Scan for the cell matching the given text and deliver its [x, y] coordinate at center. 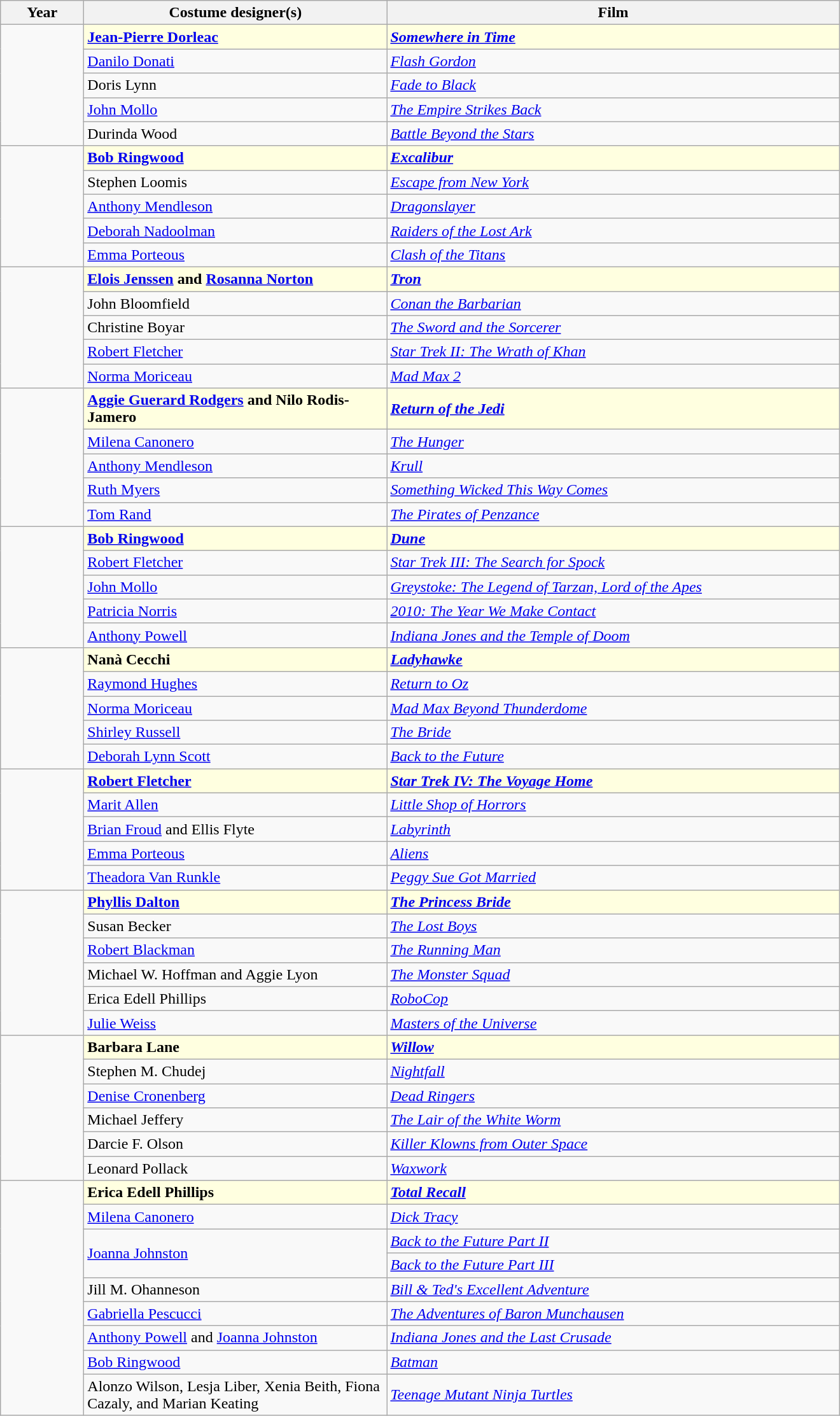
Something Wicked This Way Comes [613, 490]
Susan Becker [235, 926]
Nightfall [613, 1071]
Michael W. Hoffman and Aggie Lyon [235, 974]
Stephen Loomis [235, 182]
Gabriella Pescucci [235, 1314]
Danilo Donati [235, 61]
The Lair of the White Worm [613, 1120]
Jean-Pierre Dorleac [235, 37]
Back to the Future [613, 757]
The Running Man [613, 950]
Costume designer(s) [235, 13]
Barbara Lane [235, 1047]
Bill & Ted's Excellent Adventure [613, 1289]
Doris Lynn [235, 85]
Raymond Hughes [235, 683]
The Lost Boys [613, 926]
Brian Froud and Ellis Flyte [235, 829]
Durinda Wood [235, 134]
Krull [613, 466]
Shirley Russell [235, 733]
Return of the Jedi [613, 409]
Denise Cronenberg [235, 1095]
Stephen M. Chudej [235, 1071]
Willow [613, 1047]
Indiana Jones and the Temple of Doom [613, 635]
Deborah Lynn Scott [235, 757]
Patricia Norris [235, 611]
Back to the Future Part III [613, 1265]
The Sword and the Sorcerer [613, 328]
Aggie Guerard Rodgers and Nilo Rodis-Jamero [235, 409]
RoboCop [613, 999]
Alonzo Wilson, Lesja Liber, Xenia Beith, Fiona Cazaly, and Marian Keating [235, 1395]
Theadora Van Runkle [235, 878]
Dick Tracy [613, 1217]
Tom Rand [235, 514]
Anthony Powell and Joanna Johnston [235, 1338]
Peggy Sue Got Married [613, 878]
The Adventures of Baron Munchausen [613, 1314]
The Pirates of Penzance [613, 514]
Dead Ringers [613, 1095]
Christine Boyar [235, 328]
Teenage Mutant Ninja Turtles [613, 1395]
Return to Oz [613, 683]
Indiana Jones and the Last Crusade [613, 1338]
Clash of the Titans [613, 255]
Julie Weiss [235, 1023]
Greystoke: The Legend of Tarzan, Lord of the Apes [613, 587]
The Empire Strikes Back [613, 109]
Excalibur [613, 158]
Masters of the Universe [613, 1023]
Deborah Nadoolman [235, 230]
Robert Blackman [235, 950]
Film [613, 13]
Little Shop of Horrors [613, 805]
Mad Max Beyond Thunderdome [613, 708]
The Princess Bride [613, 902]
Killer Klowns from Outer Space [613, 1144]
The Hunger [613, 442]
Ladyhawke [613, 659]
Michael Jeffery [235, 1120]
Aliens [613, 853]
Phyllis Dalton [235, 902]
John Bloomfield [235, 304]
Escape from New York [613, 182]
Star Trek II: The Wrath of Khan [613, 352]
Total Recall [613, 1193]
Waxwork [613, 1168]
Jill M. Ohanneson [235, 1289]
Mad Max 2 [613, 376]
Labyrinth [613, 829]
Flash Gordon [613, 61]
Back to the Future Part II [613, 1241]
Conan the Barbarian [613, 304]
Anthony Powell [235, 635]
Dune [613, 538]
Batman [613, 1362]
Dragonslayer [613, 206]
Marit Allen [235, 805]
Tron [613, 279]
2010: The Year We Make Contact [613, 611]
Star Trek IV: The Voyage Home [613, 781]
Joanna Johnston [235, 1253]
The Bride [613, 733]
Battle Beyond the Stars [613, 134]
Raiders of the Lost Ark [613, 230]
Fade to Black [613, 85]
Darcie F. Olson [235, 1144]
Somewhere in Time [613, 37]
Ruth Myers [235, 490]
Nanà Cecchi [235, 659]
Star Trek III: The Search for Spock [613, 563]
Year [42, 13]
The Monster Squad [613, 974]
Elois Jenssen and Rosanna Norton [235, 279]
Leonard Pollack [235, 1168]
